Return the (x, y) coordinate for the center point of the cell that contains the specified text.  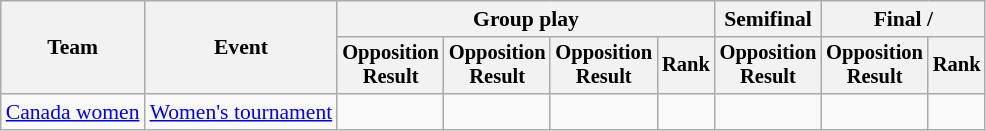
Semifinal (768, 19)
Event (242, 48)
Women's tournament (242, 112)
Team (73, 48)
Final / (903, 19)
Canada women (73, 112)
Group play (526, 19)
